Identify which cell holds the provided text, then report its (x, y) central coordinate. 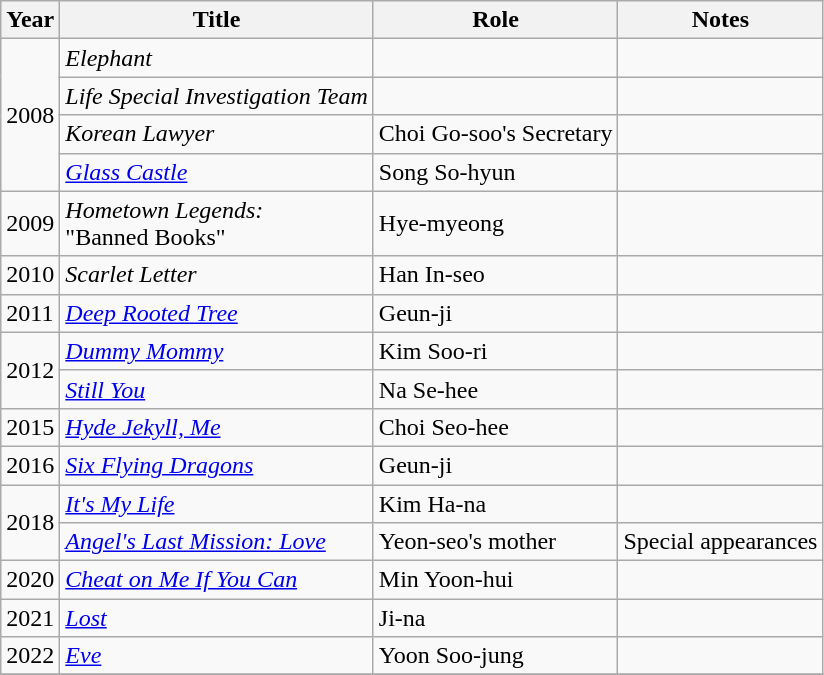
2009 (30, 224)
It's My Life (216, 503)
Na Se-hee (496, 389)
2008 (30, 115)
Hometown Legends:"Banned Books" (216, 224)
Yoon Soo-jung (496, 656)
Yeon-seo's mother (496, 542)
Year (30, 20)
2010 (30, 275)
2018 (30, 522)
Korean Lawyer (216, 134)
Min Yoon-hui (496, 580)
2020 (30, 580)
Scarlet Letter (216, 275)
Song So-hyun (496, 172)
Role (496, 20)
2021 (30, 618)
Han In-seo (496, 275)
Angel's Last Mission: Love (216, 542)
Notes (720, 20)
2022 (30, 656)
Deep Rooted Tree (216, 313)
Glass Castle (216, 172)
2012 (30, 370)
Life Special Investigation Team (216, 96)
Title (216, 20)
Lost (216, 618)
2015 (30, 427)
Kim Ha-na (496, 503)
Six Flying Dragons (216, 465)
2016 (30, 465)
Choi Seo-hee (496, 427)
Ji-na (496, 618)
Hyde Jekyll, Me (216, 427)
Choi Go-soo's Secretary (496, 134)
2011 (30, 313)
Kim Soo-ri (496, 351)
Still You (216, 389)
Special appearances (720, 542)
Hye-myeong (496, 224)
Eve (216, 656)
Elephant (216, 58)
Dummy Mommy (216, 351)
Cheat on Me If You Can (216, 580)
